Search for the cell housing the specified text and yield its [x, y] center coordinate. 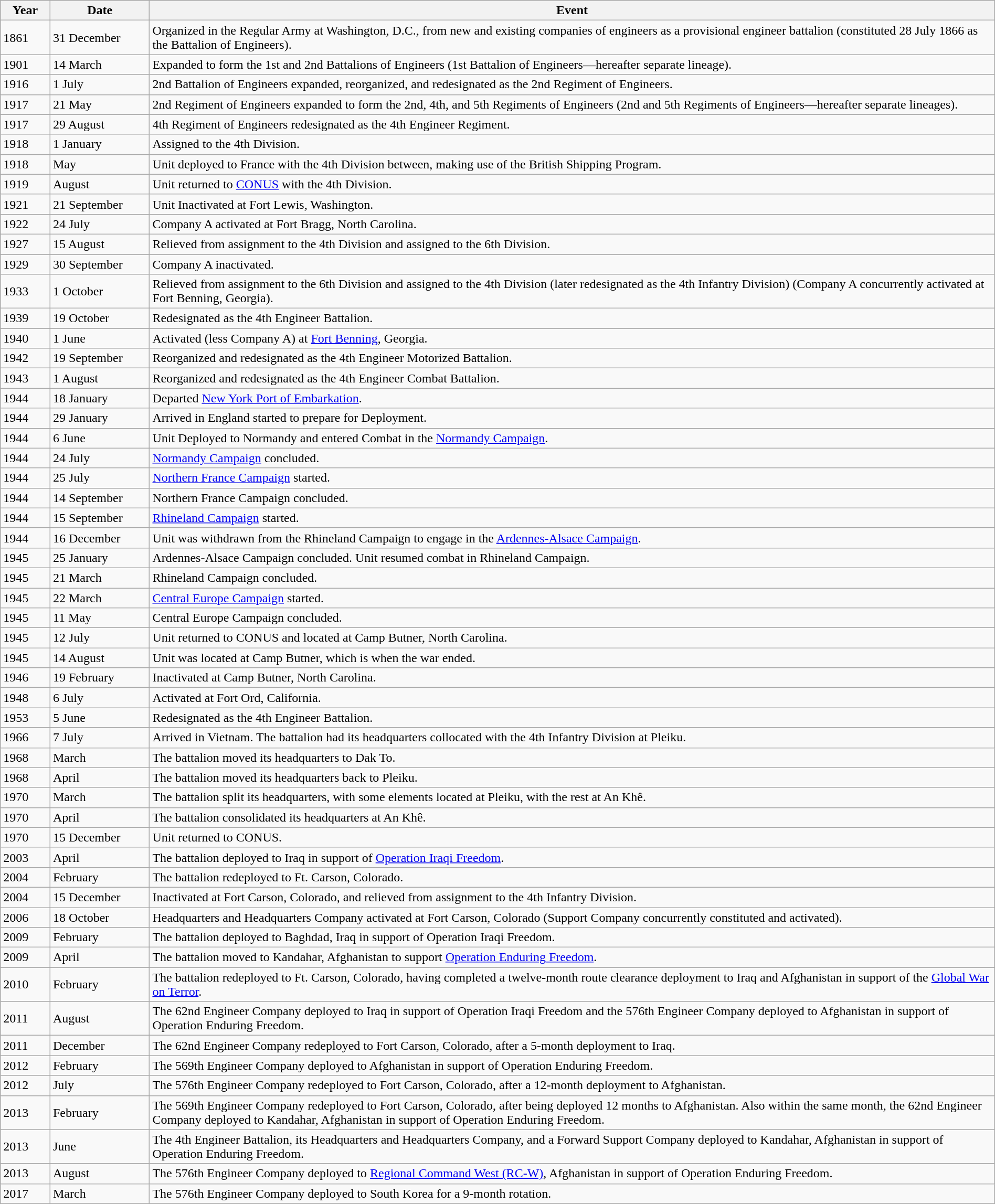
6 June [100, 438]
2006 [25, 918]
Unit returned to CONUS and located at Camp Butner, North Carolina. [572, 638]
Rhineland Campaign concluded. [572, 578]
July [100, 1085]
5 June [100, 718]
16 December [100, 538]
15 August [100, 244]
Assigned to the 4th Division. [572, 144]
30 September [100, 264]
1940 [25, 338]
Rhineland Campaign started. [572, 518]
19 February [100, 678]
21 September [100, 204]
Unit Deployed to Normandy and entered Combat in the Normandy Campaign. [572, 438]
The battalion moved its headquarters back to Pleiku. [572, 777]
1929 [25, 264]
1948 [25, 698]
The battalion consolidated its headquarters at An Khê. [572, 817]
Arrived in England started to prepare for Deployment. [572, 418]
Expanded to form the 1st and 2nd Battalions of Engineers (1st Battalion of Engineers—hereafter separate lineage). [572, 65]
1927 [25, 244]
1946 [25, 678]
Departed New York Port of Embarkation. [572, 398]
1861 [25, 38]
Ardennes-Alsace Campaign concluded. Unit resumed combat in Rhineland Campaign. [572, 558]
1919 [25, 184]
Northern France Campaign concluded. [572, 498]
29 August [100, 124]
Inactivated at Camp Butner, North Carolina. [572, 678]
22 March [100, 598]
19 September [100, 358]
1 August [100, 378]
The 62nd Engineer Company redeployed to Fort Carson, Colorado, after a 5-month deployment to Iraq. [572, 1046]
Central Europe Campaign started. [572, 598]
Reorganized and redesignated as the 4th Engineer Motorized Battalion. [572, 358]
Event [572, 10]
Company A activated at Fort Bragg, North Carolina. [572, 224]
1939 [25, 318]
The 576th Engineer Company redeployed to Fort Carson, Colorado, after a 12-month deployment to Afghanistan. [572, 1085]
1942 [25, 358]
The 569th Engineer Company deployed to Afghanistan in support of Operation Enduring Freedom. [572, 1066]
1 June [100, 338]
1922 [25, 224]
1 October [100, 292]
1901 [25, 65]
The battalion moved to Kandahar, Afghanistan to support Operation Enduring Freedom. [572, 957]
Unit deployed to France with the 4th Division between, making use of the British Shipping Program. [572, 164]
18 October [100, 918]
2017 [25, 1194]
Date [100, 10]
4th Regiment of Engineers redesignated as the 4th Engineer Regiment. [572, 124]
The 576th Engineer Company deployed to Regional Command West (RC-W), Afghanistan in support of Operation Enduring Freedom. [572, 1174]
12 July [100, 638]
Unit was located at Camp Butner, which is when the war ended. [572, 658]
1943 [25, 378]
Unit was withdrawn from the Rhineland Campaign to engage in the Ardennes-Alsace Campaign. [572, 538]
Activated at Fort Ord, California. [572, 698]
Relieved from assignment to the 4th Division and assigned to the 6th Division. [572, 244]
1 January [100, 144]
14 March [100, 65]
Company A inactivated. [572, 264]
The battalion split its headquarters, with some elements located at Pleiku, with the rest at An Khê. [572, 797]
The battalion moved its headquarters to Dak To. [572, 758]
14 August [100, 658]
25 January [100, 558]
Normandy Campaign concluded. [572, 458]
11 May [100, 618]
Inactivated at Fort Carson, Colorado, and relieved from assignment to the 4th Infantry Division. [572, 897]
19 October [100, 318]
31 December [100, 38]
2nd Battalion of Engineers expanded, reorganized, and redesignated as the 2nd Regiment of Engineers. [572, 84]
15 September [100, 518]
The battalion deployed to Baghdad, Iraq in support of Operation Iraqi Freedom. [572, 937]
Headquarters and Headquarters Company activated at Fort Carson, Colorado (Support Company concurrently constituted and activated). [572, 918]
14 September [100, 498]
Unit Inactivated at Fort Lewis, Washington. [572, 204]
Northern France Campaign started. [572, 478]
1916 [25, 84]
2003 [25, 857]
The 576th Engineer Company deployed to South Korea for a 9-month rotation. [572, 1194]
25 July [100, 478]
Year [25, 10]
Arrived in Vietnam. The battalion had its headquarters collocated with the 4th Infantry Division at Pleiku. [572, 738]
May [100, 164]
Reorganized and redesignated as the 4th Engineer Combat Battalion. [572, 378]
7 July [100, 738]
1 July [100, 84]
21 March [100, 578]
21 May [100, 104]
2010 [25, 984]
1933 [25, 292]
6 July [100, 698]
Unit returned to CONUS. [572, 837]
December [100, 1046]
The battalion deployed to Iraq in support of Operation Iraqi Freedom. [572, 857]
1921 [25, 204]
1953 [25, 718]
The battalion redeployed to Ft. Carson, Colorado. [572, 877]
Central Europe Campaign concluded. [572, 618]
Unit returned to CONUS with the 4th Division. [572, 184]
June [100, 1147]
29 January [100, 418]
1966 [25, 738]
Activated (less Company A) at Fort Benning, Georgia. [572, 338]
18 January [100, 398]
